Capture the cell that displays the provided text and extract its [x, y] central coordinate. 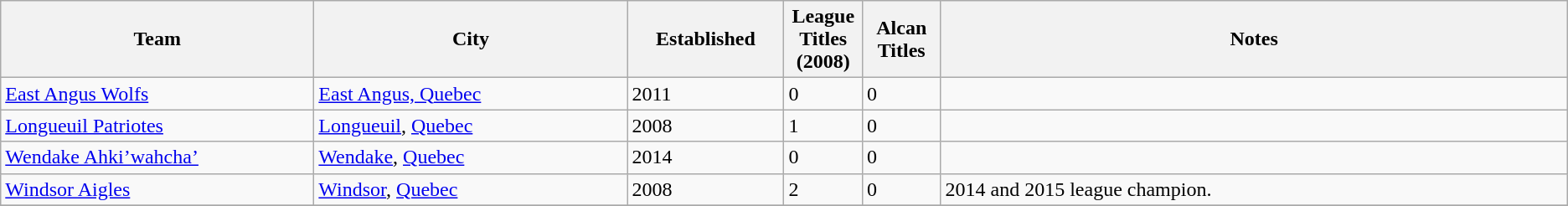
City [471, 39]
Windsor Aigles [157, 189]
League Titles (2008) [823, 39]
2 [823, 189]
Wendake Ahki’wahcha’ [157, 157]
2014 and 2015 league champion. [1254, 189]
Established [705, 39]
East Angus Wolfs [157, 94]
East Angus, Quebec [471, 94]
2014 [705, 157]
Windsor, Quebec [471, 189]
1 [823, 126]
Alcan Titles [901, 39]
2011 [705, 94]
Longueuil Patriotes [157, 126]
Team [157, 39]
Wendake, Quebec [471, 157]
Longueuil, Quebec [471, 126]
Notes [1254, 39]
